Provide the [X, Y] coordinate of the cell's center where the given text is located.  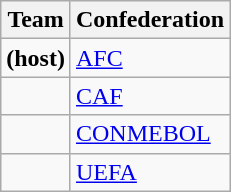
UEFA [150, 172]
CAF [150, 96]
Team [36, 20]
CONMEBOL [150, 134]
Confederation [150, 20]
(host) [36, 58]
AFC [150, 58]
